Provide the (X, Y) coordinate of the cell's center where the given text is located.  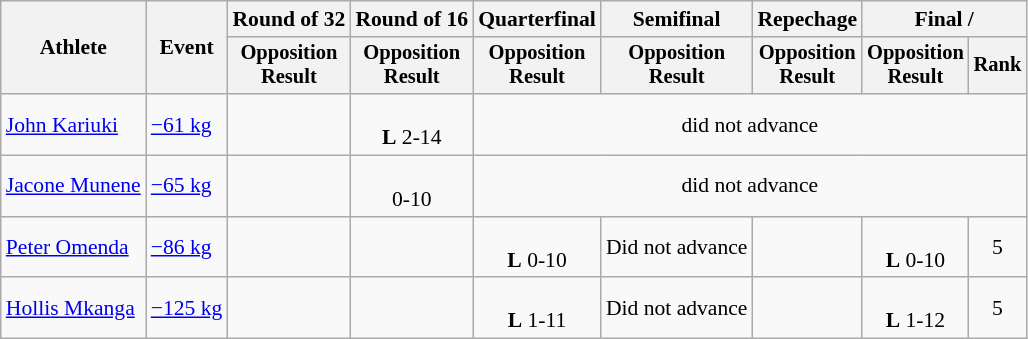
L 2-14 (412, 124)
−65 kg (187, 186)
Athlete (74, 48)
−125 kg (187, 308)
Round of 32 (288, 19)
Final / (944, 19)
0-10 (412, 186)
−86 kg (187, 248)
Hollis Mkanga (74, 308)
L 1-12 (916, 308)
Peter Omenda (74, 248)
Event (187, 48)
John Kariuki (74, 124)
Repechage (807, 19)
Jacone Munene (74, 186)
−61 kg (187, 124)
Semifinal (677, 19)
L 1-11 (537, 308)
Round of 16 (412, 19)
Rank (998, 66)
Quarterfinal (537, 19)
